From the cell containing the given text, extract its center point as [x, y] coordinate. 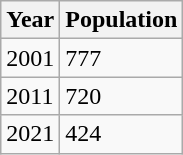
2001 [30, 58]
2021 [30, 134]
720 [122, 96]
Year [30, 20]
777 [122, 58]
Population [122, 20]
2011 [30, 96]
424 [122, 134]
